Search for the cell housing the specified text and yield its [x, y] center coordinate. 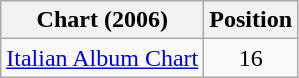
Position [251, 20]
Italian Album Chart [102, 58]
Chart (2006) [102, 20]
16 [251, 58]
